Provide the (X, Y) coordinate of the cell's center where the given text is located.  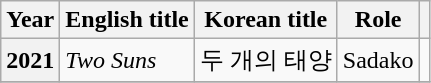
Two Suns (127, 60)
Sadako (378, 60)
Year (30, 20)
Role (378, 20)
2021 (30, 60)
Korean title (266, 20)
English title (127, 20)
두 개의 태양 (266, 60)
